Scan for the cell matching the given text and deliver its [X, Y] coordinate at center. 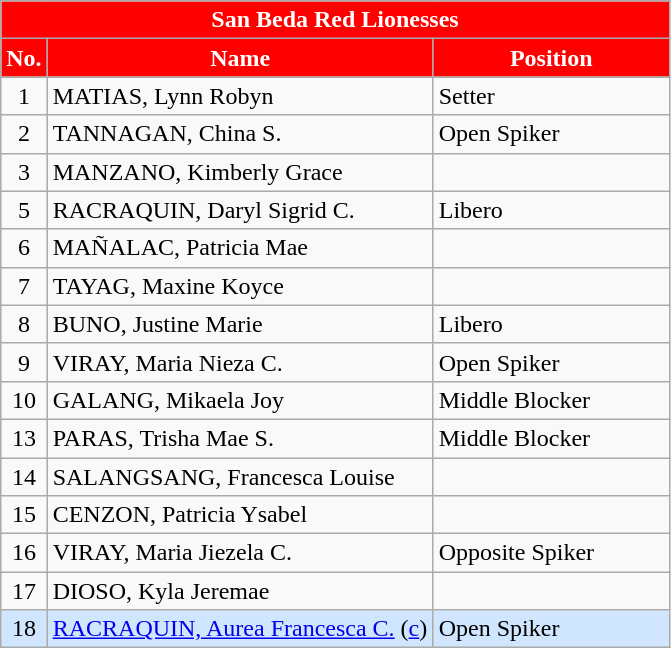
RACRAQUIN, Aurea Francesca C. (c) [240, 629]
13 [24, 438]
17 [24, 591]
GALANG, Mikaela Joy [240, 400]
6 [24, 248]
MANZANO, Kimberly Grace [240, 172]
Setter [551, 96]
10 [24, 400]
SALANGSANG, Francesca Louise [240, 477]
PARAS, Trisha Mae S. [240, 438]
14 [24, 477]
Opposite Spiker [551, 553]
15 [24, 515]
San Beda Red Lionesses [336, 20]
Position [551, 58]
5 [24, 210]
CENZON, Patricia Ysabel [240, 515]
RACRAQUIN, Daryl Sigrid C. [240, 210]
TANNAGAN, China S. [240, 134]
MAÑALAC, Patricia Mae [240, 248]
DIOSO, Kyla Jeremae [240, 591]
16 [24, 553]
VIRAY, Maria Jiezela C. [240, 553]
8 [24, 324]
MATIAS, Lynn Robyn [240, 96]
9 [24, 362]
VIRAY, Maria Nieza C. [240, 362]
7 [24, 286]
2 [24, 134]
Name [240, 58]
1 [24, 96]
No. [24, 58]
BUNO, Justine Marie [240, 324]
TAYAG, Maxine Koyce [240, 286]
18 [24, 629]
3 [24, 172]
